Return the (x, y) coordinate for the center point of the cell that contains the specified text.  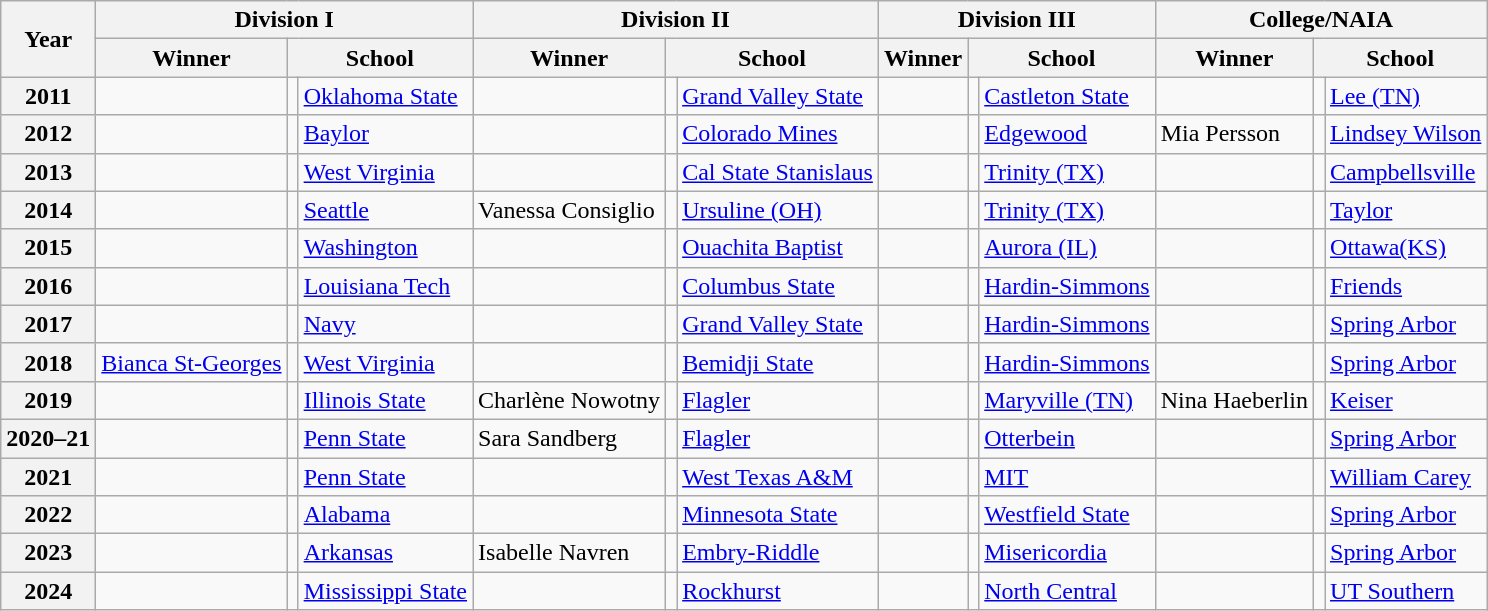
Maryville (TN) (1067, 400)
William Carey (1406, 477)
Isabelle Navren (570, 553)
Mia Persson (1234, 134)
2020–21 (48, 438)
West Texas A&M (778, 477)
Louisiana Tech (385, 286)
Keiser (1406, 400)
North Central (1067, 591)
Bianca St-Georges (192, 362)
2014 (48, 210)
UT Southern (1406, 591)
2023 (48, 553)
College/NAIA (1321, 20)
2015 (48, 248)
Ouachita Baptist (778, 248)
Castleton State (1067, 96)
Mississippi State (385, 591)
Washington (385, 248)
Aurora (IL) (1067, 248)
2011 (48, 96)
2022 (48, 515)
Misericordia (1067, 553)
Campbellsville (1406, 172)
Taylor (1406, 210)
Ottawa(KS) (1406, 248)
Division I (284, 20)
2018 (48, 362)
Illinois State (385, 400)
Bemidji State (778, 362)
Colorado Mines (778, 134)
Year (48, 39)
2019 (48, 400)
Westfield State (1067, 515)
Cal State Stanislaus (778, 172)
Columbus State (778, 286)
Baylor (385, 134)
MIT (1067, 477)
Otterbein (1067, 438)
2017 (48, 324)
Navy (385, 324)
Oklahoma State (385, 96)
Nina Haeberlin (1234, 400)
Rockhurst (778, 591)
Arkansas (385, 553)
Seattle (385, 210)
Charlène Nowotny (570, 400)
2012 (48, 134)
Lindsey Wilson (1406, 134)
Vanessa Consiglio (570, 210)
Division II (676, 20)
Edgewood (1067, 134)
Division III (1016, 20)
2021 (48, 477)
Alabama (385, 515)
Embry-Riddle (778, 553)
Minnesota State (778, 515)
2016 (48, 286)
Ursuline (OH) (778, 210)
2013 (48, 172)
Lee (TN) (1406, 96)
2024 (48, 591)
Friends (1406, 286)
Sara Sandberg (570, 438)
